Extract the (X, Y) coordinate from the center of the cell holding the provided text.  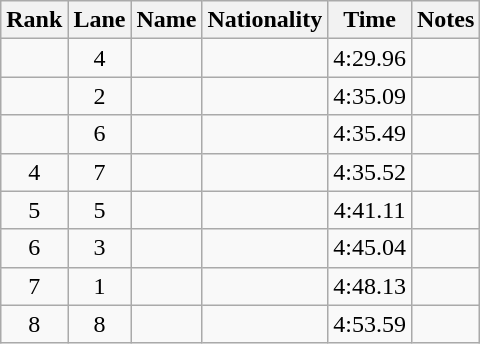
4:48.13 (370, 286)
Nationality (265, 20)
2 (100, 96)
4:45.04 (370, 248)
4:35.09 (370, 96)
1 (100, 286)
3 (100, 248)
Notes (445, 20)
4:53.59 (370, 324)
Time (370, 20)
4:35.52 (370, 172)
4:41.11 (370, 210)
Rank (34, 20)
Name (166, 20)
4:35.49 (370, 134)
4:29.96 (370, 58)
Lane (100, 20)
